Locate the cell with the specified text and output its [X, Y] center coordinate. 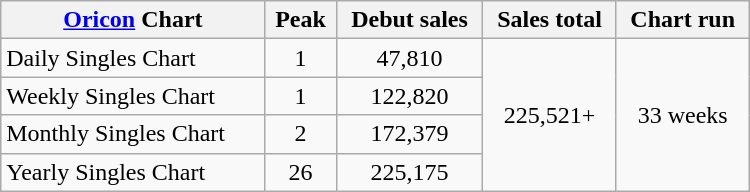
Debut sales [410, 20]
Daily Singles Chart [133, 58]
Weekly Singles Chart [133, 96]
Sales total [550, 20]
Chart run [682, 20]
Peak [300, 20]
172,379 [410, 134]
Yearly Singles Chart [133, 172]
Oricon Chart [133, 20]
2 [300, 134]
225,175 [410, 172]
225,521+ [550, 115]
26 [300, 172]
33 weeks [682, 115]
47,810 [410, 58]
122,820 [410, 96]
Monthly Singles Chart [133, 134]
